Extract the [x, y] coordinate from the center of the cell holding the provided text.  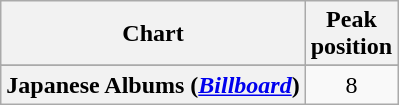
Peakposition [351, 34]
8 [351, 85]
Japanese Albums (Billboard) [153, 85]
Chart [153, 34]
